Pinpoint the cell where the given text exists, returning its [x, y] midpoint coordinate. 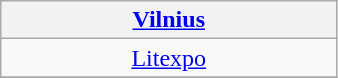
Litexpo [169, 58]
Vilnius [169, 20]
